Detect which cell encompasses the target text, then output its [x, y] center coordinate. 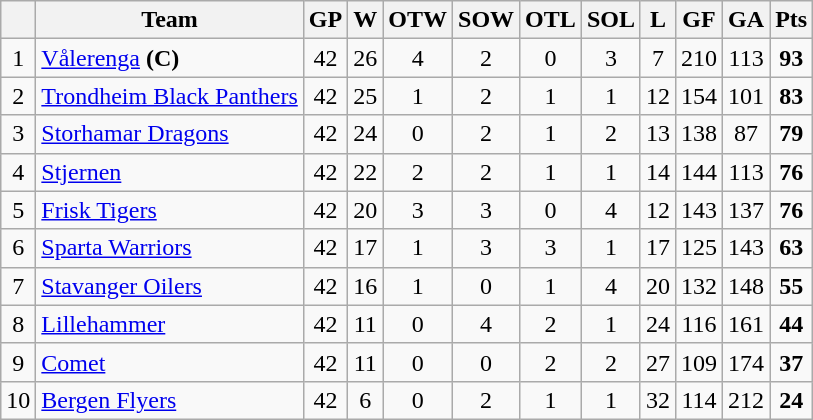
Team [170, 20]
44 [792, 324]
Comet [170, 362]
16 [366, 286]
9 [18, 362]
161 [746, 324]
Trondheim Black Panthers [170, 96]
25 [366, 96]
114 [698, 400]
148 [746, 286]
GP [325, 20]
22 [366, 172]
132 [698, 286]
174 [746, 362]
87 [746, 134]
Frisk Tigers [170, 210]
116 [698, 324]
93 [792, 58]
125 [698, 248]
Stavanger Oilers [170, 286]
63 [792, 248]
26 [366, 58]
138 [698, 134]
OTW [418, 20]
GF [698, 20]
37 [792, 362]
SOL [610, 20]
79 [792, 134]
8 [18, 324]
14 [658, 172]
13 [658, 134]
5 [18, 210]
212 [746, 400]
55 [792, 286]
Bergen Flyers [170, 400]
137 [746, 210]
Sparta Warriors [170, 248]
Stjernen [170, 172]
154 [698, 96]
109 [698, 362]
101 [746, 96]
27 [658, 362]
SOW [486, 20]
Vålerenga (C) [170, 58]
83 [792, 96]
144 [698, 172]
Lillehammer [170, 324]
W [366, 20]
GA [746, 20]
210 [698, 58]
Pts [792, 20]
Storhamar Dragons [170, 134]
L [658, 20]
OTL [551, 20]
10 [18, 400]
32 [658, 400]
